Scan for the cell matching the given text and deliver its (x, y) coordinate at center. 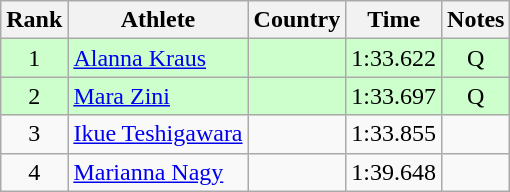
Athlete (158, 20)
1:33.855 (394, 134)
Notes (476, 20)
1:39.648 (394, 172)
1 (34, 58)
Time (394, 20)
Ikue Teshigawara (158, 134)
Alanna Kraus (158, 58)
2 (34, 96)
1:33.697 (394, 96)
3 (34, 134)
Country (297, 20)
1:33.622 (394, 58)
Mara Zini (158, 96)
Rank (34, 20)
Marianna Nagy (158, 172)
4 (34, 172)
